Detect which cell encompasses the target text, then output its (x, y) center coordinate. 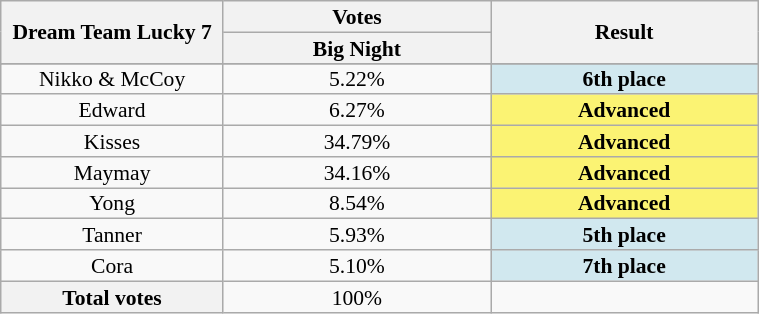
Yong (112, 204)
Kisses (112, 142)
7th place (624, 266)
Dream Team Lucky 7 (112, 32)
Edward (112, 110)
8.54% (356, 204)
Maymay (112, 172)
6.27% (356, 110)
34.79% (356, 142)
Votes (356, 16)
Tanner (112, 234)
Big Night (356, 48)
100% (356, 296)
5th place (624, 234)
34.16% (356, 172)
5.10% (356, 266)
Result (624, 32)
6th place (624, 78)
Cora (112, 266)
5.22% (356, 78)
Nikko & McCoy (112, 78)
5.93% (356, 234)
Total votes (112, 296)
